Identify which cell holds the provided text, then report its [X, Y] central coordinate. 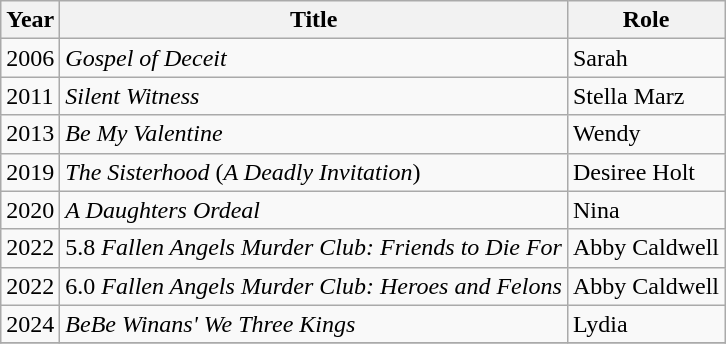
The Sisterhood (A Deadly Invitation) [314, 172]
2024 [30, 324]
Silent Witness [314, 96]
2006 [30, 58]
Desiree Holt [646, 172]
2019 [30, 172]
Be My Valentine [314, 134]
5.8 Fallen Angels Murder Club: Friends to Die For [314, 248]
Sarah [646, 58]
Stella Marz [646, 96]
Gospel of Deceit [314, 58]
Wendy [646, 134]
6.0 Fallen Angels Murder Club: Heroes and Felons [314, 286]
2020 [30, 210]
A Daughters Ordeal [314, 210]
Role [646, 20]
2013 [30, 134]
Year [30, 20]
BeBe Winans' We Three Kings [314, 324]
Lydia [646, 324]
Title [314, 20]
Nina [646, 210]
2011 [30, 96]
